Pinpoint the cell where the given text exists, returning its (X, Y) midpoint coordinate. 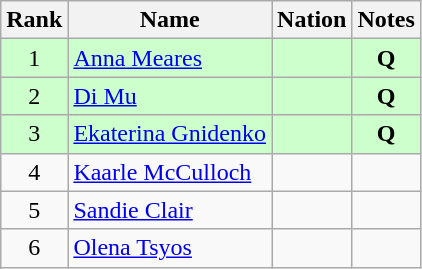
Kaarle McCulloch (170, 172)
Ekaterina Gnidenko (170, 134)
Sandie Clair (170, 210)
2 (34, 96)
1 (34, 58)
Olena Tsyos (170, 248)
Notes (386, 20)
Anna Meares (170, 58)
Di Mu (170, 96)
Nation (312, 20)
4 (34, 172)
5 (34, 210)
Name (170, 20)
Rank (34, 20)
6 (34, 248)
3 (34, 134)
